Identify which cell holds the provided text, then report its (x, y) central coordinate. 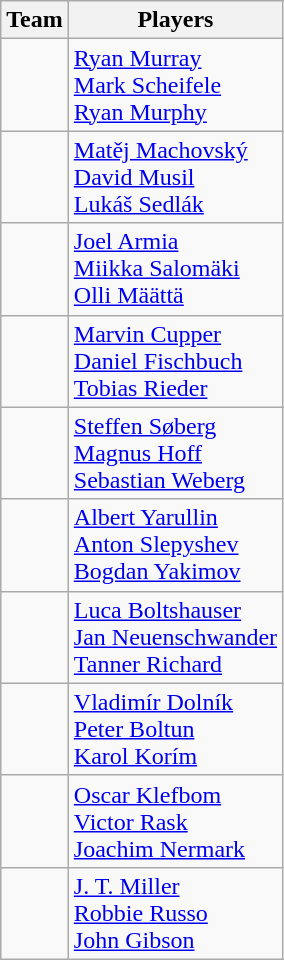
Joel ArmiaMiikka SalomäkiOlli Määttä (175, 269)
Players (175, 20)
Steffen SøbergMagnus HoffSebastian Weberg (175, 453)
J. T. MillerRobbie RussoJohn Gibson (175, 913)
Oscar KlefbomVictor RaskJoachim Nermark (175, 821)
Matěj MachovskýDavid MusilLukáš Sedlák (175, 177)
Vladimír DolníkPeter BoltunKarol Korím (175, 729)
Luca BoltshauserJan NeuenschwanderTanner Richard (175, 637)
Team (35, 20)
Ryan MurrayMark ScheifeleRyan Murphy (175, 85)
Marvin CupperDaniel FischbuchTobias Rieder (175, 361)
Albert YarullinAnton SlepyshevBogdan Yakimov (175, 545)
